Find where the given text appears and provide that cell's center as [x, y] coordinate. 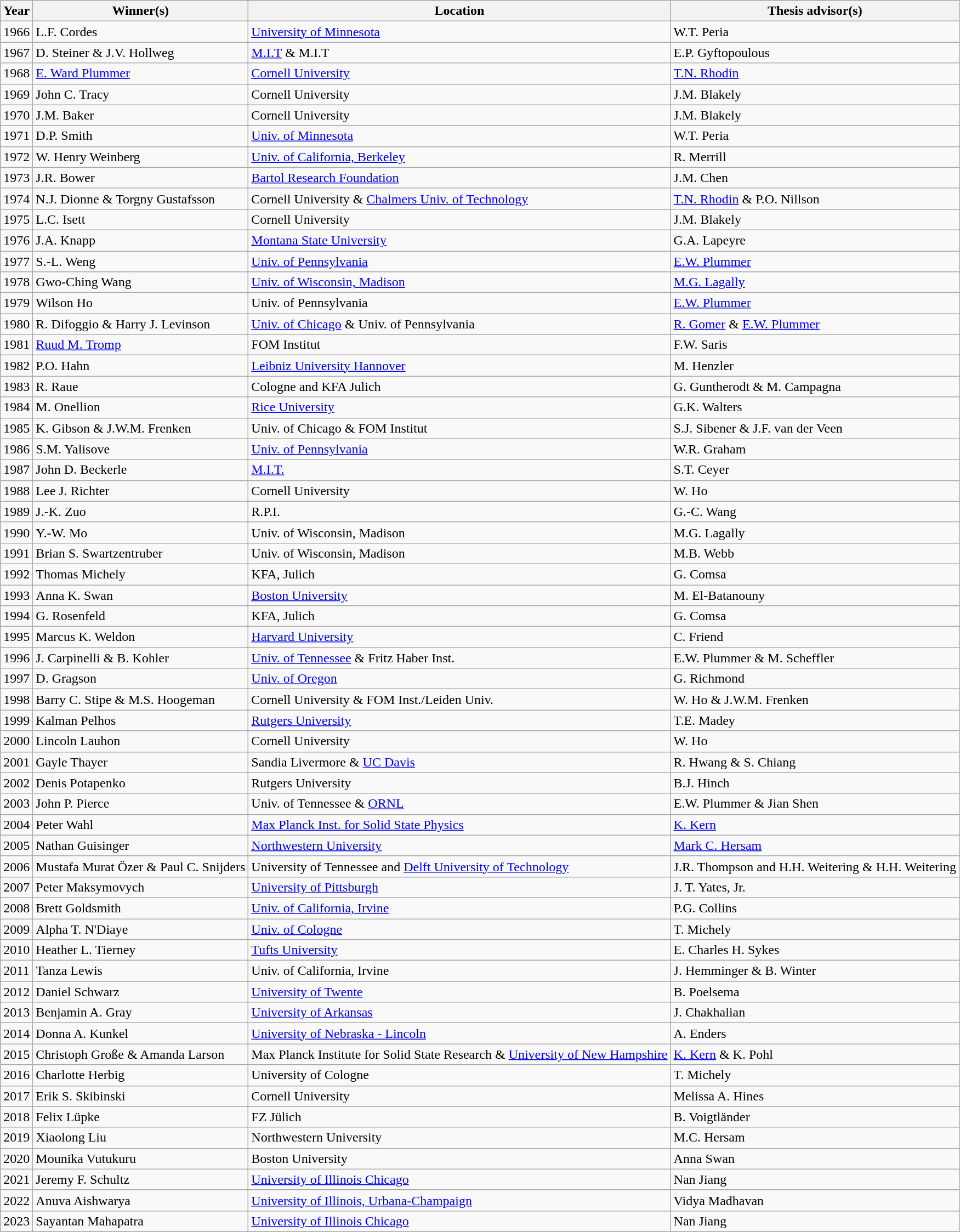
1979 [16, 303]
1988 [16, 491]
FOM Institut [459, 345]
2015 [16, 1054]
1985 [16, 428]
Leibniz University Hannover [459, 366]
Charlotte Herbig [140, 1075]
1996 [16, 658]
1998 [16, 700]
Jeremy F. Schultz [140, 1179]
2020 [16, 1159]
R. Difoggio & Harry J. Levinson [140, 324]
1978 [16, 282]
J.-K. Zuo [140, 512]
1982 [16, 366]
Univ. of Oregon [459, 679]
1992 [16, 574]
P.G. Collins [815, 908]
Anuva Aishwarya [140, 1200]
Kalman Pelhos [140, 720]
W.R. Graham [815, 449]
1968 [16, 73]
R. Raue [140, 387]
1976 [16, 240]
L.F. Cordes [140, 32]
1999 [16, 720]
Year [16, 11]
B. Voigtländer [815, 1117]
1984 [16, 407]
Anna K. Swan [140, 595]
Felix Lüpke [140, 1117]
G.-C. Wang [815, 512]
2010 [16, 950]
Christoph Große & Amanda Larson [140, 1054]
C. Friend [815, 637]
2000 [16, 741]
2022 [16, 1200]
Lincoln Lauhon [140, 741]
1967 [16, 53]
Harvard University [459, 637]
M.B. Webb [815, 553]
Montana State University [459, 240]
Donna A. Kunkel [140, 1034]
J. Carpinelli & B. Kohler [140, 658]
University of Illinois, Urbana-Champaign [459, 1200]
N.J. Dionne & Torgny Gustafsson [140, 198]
E.P. Gyftopoulous [815, 53]
R. Merrill [815, 157]
2018 [16, 1117]
Nathan Guisinger [140, 845]
Melissa A. Hines [815, 1096]
A. Enders [815, 1034]
Gayle Thayer [140, 762]
D. Steiner & J.V. Hollweg [140, 53]
K. Kern & K. Pohl [815, 1054]
E. Charles H. Sykes [815, 950]
S.J. Sibener & J.F. van der Veen [815, 428]
Anna Swan [815, 1159]
J.A. Knapp [140, 240]
Benjamin A. Gray [140, 1013]
Brian S. Swartzentruber [140, 553]
T.E. Madey [815, 720]
T.N. Rhodin [815, 73]
2009 [16, 929]
M. Onellion [140, 407]
Mark C. Hersam [815, 845]
John D. Beckerle [140, 470]
J.R. Thompson and H.H. Weitering & H.H. Weitering [815, 866]
2001 [16, 762]
Y.-W. Mo [140, 532]
2005 [16, 845]
1987 [16, 470]
Mounika Vutukuru [140, 1159]
K. Kern [815, 825]
1972 [16, 157]
M.I.T & M.I.T [459, 53]
1977 [16, 262]
D.P. Smith [140, 136]
University of Twente [459, 992]
1966 [16, 32]
M.C. Hersam [815, 1138]
1973 [16, 178]
2008 [16, 908]
S.T. Ceyer [815, 470]
G. Richmond [815, 679]
Marcus K. Weldon [140, 637]
Sayantan Mahapatra [140, 1221]
1969 [16, 94]
1990 [16, 532]
1993 [16, 595]
R. Hwang & S. Chiang [815, 762]
1981 [16, 345]
G.A. Lapeyre [815, 240]
E.W. Plummer & M. Scheffler [815, 658]
John P. Pierce [140, 804]
W. Henry Weinberg [140, 157]
Mustafa Murat Özer & Paul C. Snijders [140, 866]
1991 [16, 553]
1997 [16, 679]
Brett Goldsmith [140, 908]
Peter Maksymovych [140, 887]
T.N. Rhodin & P.O. Nillson [815, 198]
2004 [16, 825]
Alpha T. N'Diaye [140, 929]
Denis Potapenko [140, 783]
J.M. Chen [815, 178]
R. Gomer & E.W. Plummer [815, 324]
1974 [16, 198]
2017 [16, 1096]
Univ. of Chicago & FOM Institut [459, 428]
Vidya Madhavan [815, 1200]
B. Poelsema [815, 992]
1989 [16, 512]
Erik S. Skibinski [140, 1096]
2007 [16, 887]
1975 [16, 219]
Peter Wahl [140, 825]
Location [459, 11]
D. Gragson [140, 679]
1995 [16, 637]
E. Ward Plummer [140, 73]
G. Rosenfeld [140, 616]
Winner(s) [140, 11]
2016 [16, 1075]
University of Arkansas [459, 1013]
Gwo-Ching Wang [140, 282]
M.I.T. [459, 470]
Wilson Ho [140, 303]
Univ. of Tennessee & ORNL [459, 804]
K. Gibson & J.W.M. Frenken [140, 428]
2021 [16, 1179]
2011 [16, 971]
1971 [16, 136]
University of Cologne [459, 1075]
Xiaolong Liu [140, 1138]
2006 [16, 866]
G. Guntherodt & M. Campagna [815, 387]
Ruud M. Tromp [140, 345]
Max Planck Institute for Solid State Research & University of New Hampshire [459, 1054]
Heather L. Tierney [140, 950]
J. Hemminger & B. Winter [815, 971]
F.W. Saris [815, 345]
1980 [16, 324]
Univ. of Minnesota [459, 136]
S.M. Yalisove [140, 449]
B.J. Hinch [815, 783]
G.K. Walters [815, 407]
John C. Tracy [140, 94]
L.C. Isett [140, 219]
J. T. Yates, Jr. [815, 887]
Univ. of Tennessee & Fritz Haber Inst. [459, 658]
Univ. of Cologne [459, 929]
W. Ho & J.W.M. Frenken [815, 700]
Univ. of California, Berkeley [459, 157]
S.-L. Weng [140, 262]
Cornell University & FOM Inst./Leiden Univ. [459, 700]
Cologne and KFA Julich [459, 387]
E.W. Plummer & Jian Shen [815, 804]
M. Henzler [815, 366]
Daniel Schwarz [140, 992]
Max Planck Inst. for Solid State Physics [459, 825]
University of Minnesota [459, 32]
M. El-Batanouny [815, 595]
2003 [16, 804]
2002 [16, 783]
Tufts University [459, 950]
P.O. Hahn [140, 366]
J.R. Bower [140, 178]
1983 [16, 387]
2013 [16, 1013]
Lee J. Richter [140, 491]
2014 [16, 1034]
1970 [16, 115]
Thesis advisor(s) [815, 11]
Bartol Research Foundation [459, 178]
2019 [16, 1138]
R.P.I. [459, 512]
FZ Jülich [459, 1117]
Tanza Lewis [140, 971]
Cornell University & Chalmers Univ. of Technology [459, 198]
2023 [16, 1221]
Sandia Livermore & UC Davis [459, 762]
Barry C. Stipe & M.S. Hoogeman [140, 700]
University of Tennessee and Delft University of Technology [459, 866]
J.M. Baker [140, 115]
University of Nebraska - Lincoln [459, 1034]
Thomas Michely [140, 574]
Univ. of Chicago & Univ. of Pennsylvania [459, 324]
University of Pittsburgh [459, 887]
2012 [16, 992]
Rice University [459, 407]
J. Chakhalian [815, 1013]
1986 [16, 449]
1994 [16, 616]
